Extract the [X, Y] coordinate from the center of the cell holding the provided text.  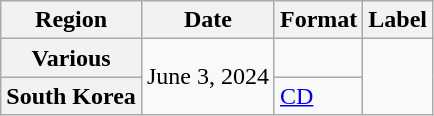
June 3, 2024 [208, 77]
Region [72, 20]
Format [318, 20]
Date [208, 20]
Label [398, 20]
South Korea [72, 96]
CD [318, 96]
Various [72, 58]
